Locate the cell with the specified text and output its (X, Y) center coordinate. 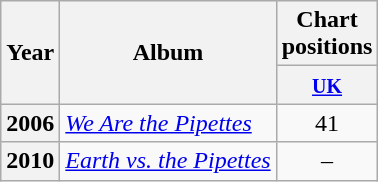
41 (327, 123)
UK (327, 85)
Chart positions (327, 34)
– (327, 161)
Year (30, 52)
Earth vs. the Pipettes (168, 161)
We Are the Pipettes (168, 123)
2006 (30, 123)
Album (168, 52)
2010 (30, 161)
